Locate the cell with the specified text and output its (x, y) center coordinate. 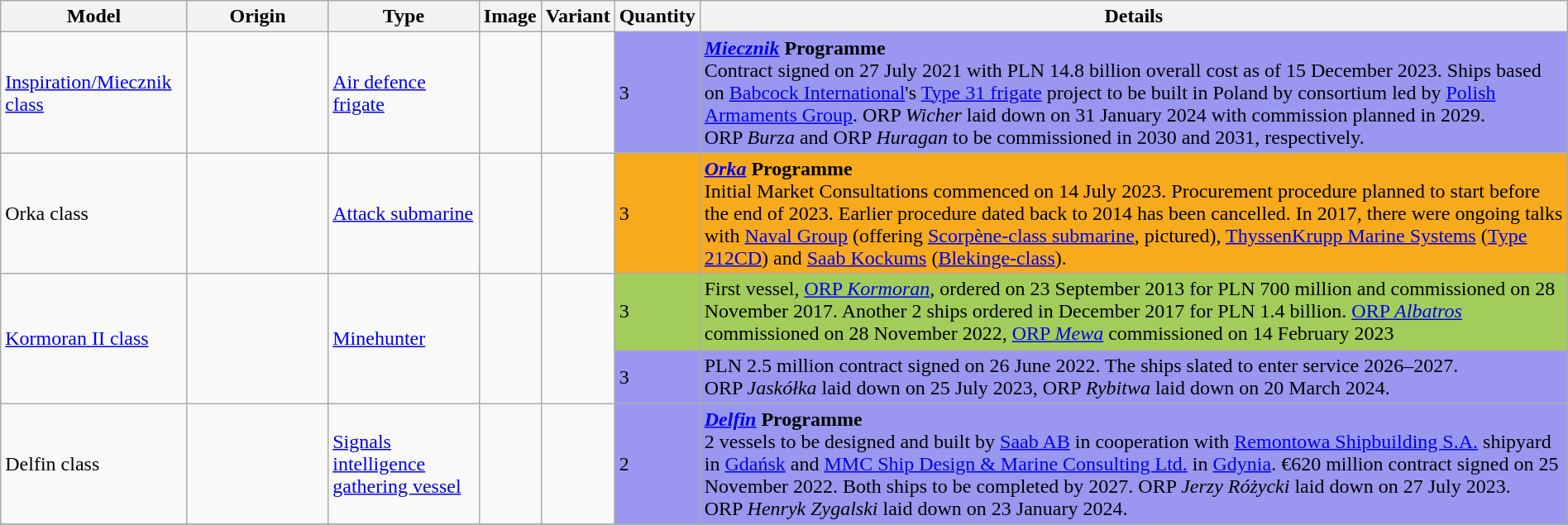
Variant (577, 17)
Delfin class (94, 464)
Details (1133, 17)
Origin (257, 17)
Model (94, 17)
Orka class (94, 213)
Signals intelligence gathering vessel (404, 464)
Minehunter (404, 339)
2 (657, 464)
Air defence frigate (404, 93)
Image (509, 17)
Kormoran II class (94, 339)
Attack submarine (404, 213)
Quantity (657, 17)
Inspiration/Miecznik class (94, 93)
Type (404, 17)
